Return the (x, y) coordinate for the center point of the cell that contains the specified text.  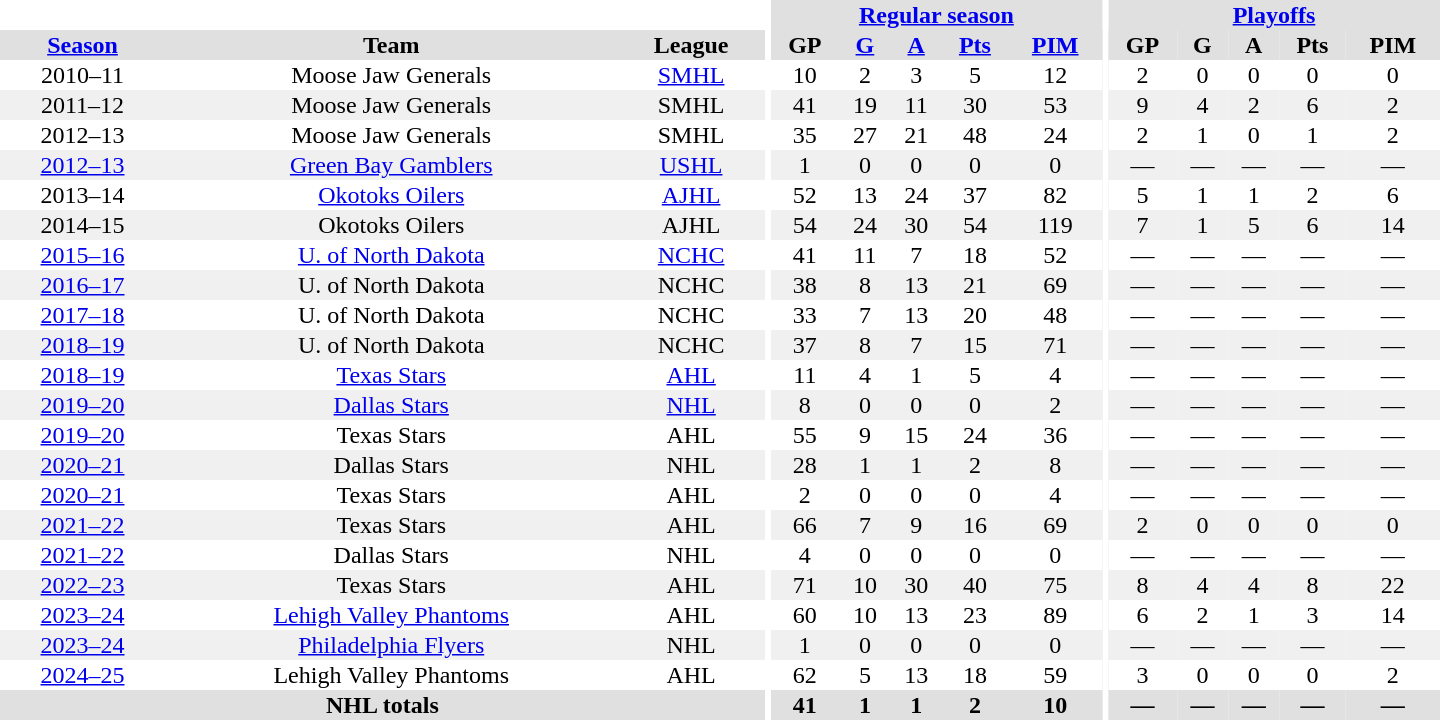
20 (975, 315)
22 (1393, 585)
Playoffs (1274, 15)
53 (1055, 105)
59 (1055, 675)
38 (804, 285)
2014–15 (82, 225)
55 (804, 435)
12 (1055, 75)
NHL totals (382, 705)
Season (82, 45)
2016–17 (82, 285)
60 (804, 615)
2011–12 (82, 105)
36 (1055, 435)
2024–25 (82, 675)
82 (1055, 195)
Regular season (936, 15)
Philadelphia Flyers (391, 645)
2017–18 (82, 315)
75 (1055, 585)
2010–11 (82, 75)
16 (975, 525)
2013–14 (82, 195)
40 (975, 585)
23 (975, 615)
62 (804, 675)
89 (1055, 615)
35 (804, 135)
2015–16 (82, 255)
League (690, 45)
33 (804, 315)
USHL (690, 165)
119 (1055, 225)
Green Bay Gamblers (391, 165)
28 (804, 465)
27 (864, 135)
19 (864, 105)
Team (391, 45)
66 (804, 525)
2022–23 (82, 585)
